Capture the cell that displays the provided text and extract its (X, Y) central coordinate. 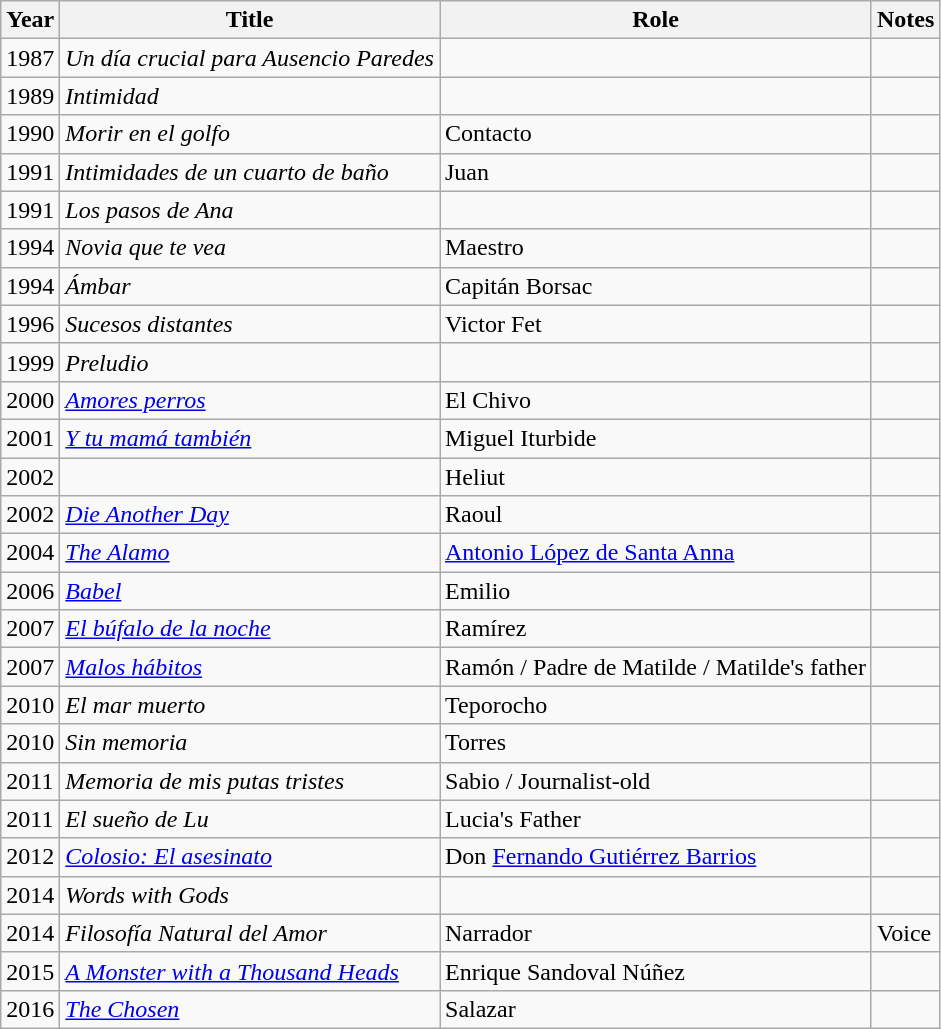
Notes (905, 20)
Intimidades de un cuarto de baño (250, 172)
Miguel Iturbide (656, 438)
1990 (30, 134)
El Chivo (656, 400)
2000 (30, 400)
Don Fernando Gutiérrez Barrios (656, 857)
Year (30, 20)
El sueño de Lu (250, 819)
2001 (30, 438)
Enrique Sandoval Núñez (656, 971)
2015 (30, 971)
Torres (656, 743)
Juan (656, 172)
The Alamo (250, 553)
Voice (905, 933)
Preludio (250, 362)
Victor Fet (656, 324)
Raoul (656, 515)
Salazar (656, 1009)
1987 (30, 58)
Antonio López de Santa Anna (656, 553)
Y tu mamá también (250, 438)
Colosio: El asesinato (250, 857)
El búfalo de la noche (250, 629)
Die Another Day (250, 515)
Sin memoria (250, 743)
Ramón / Padre de Matilde / Matilde's father (656, 667)
Capitán Borsac (656, 286)
Emilio (656, 591)
Sabio / Journalist-old (656, 781)
1996 (30, 324)
Teporocho (656, 705)
Memoria de mis putas tristes (250, 781)
Morir en el golfo (250, 134)
2016 (30, 1009)
Contacto (656, 134)
Los pasos de Ana (250, 210)
Role (656, 20)
Lucia's Father (656, 819)
Amores perros (250, 400)
Ámbar (250, 286)
2012 (30, 857)
Malos hábitos (250, 667)
A Monster with a Thousand Heads (250, 971)
2004 (30, 553)
1999 (30, 362)
Heliut (656, 477)
1989 (30, 96)
The Chosen (250, 1009)
Novia que te vea (250, 248)
Title (250, 20)
Filosofía Natural del Amor (250, 933)
Words with Gods (250, 895)
El mar muerto (250, 705)
Un día crucial para Ausencio Paredes (250, 58)
Sucesos distantes (250, 324)
Intimidad (250, 96)
Babel (250, 591)
2006 (30, 591)
Ramírez (656, 629)
Maestro (656, 248)
Narrador (656, 933)
